Provide the [X, Y] coordinate of the cell's center where the given text is located.  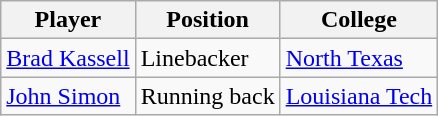
Player [68, 20]
Brad Kassell [68, 58]
Position [208, 20]
Louisiana Tech [359, 96]
College [359, 20]
Running back [208, 96]
John Simon [68, 96]
Linebacker [208, 58]
North Texas [359, 58]
